Detect which cell encompasses the target text, then output its (x, y) center coordinate. 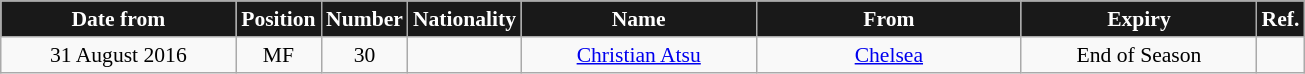
Nationality (464, 19)
From (888, 19)
30 (364, 55)
MF (278, 55)
Number (364, 19)
Name (638, 19)
Expiry (1138, 19)
Position (278, 19)
Christian Atsu (638, 55)
Ref. (1281, 19)
Chelsea (888, 55)
Date from (118, 19)
End of Season (1138, 55)
31 August 2016 (118, 55)
